For the text-containing cell, return its midpoint in [x, y] coordinate format. 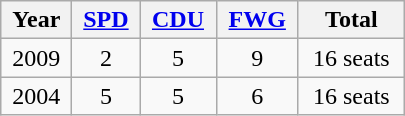
2004 [36, 96]
SPD [106, 20]
FWG [257, 20]
2 [106, 58]
6 [257, 96]
2009 [36, 58]
Total [351, 20]
9 [257, 58]
Year [36, 20]
CDU [178, 20]
